Pinpoint the cell where the given text exists, returning its [X, Y] midpoint coordinate. 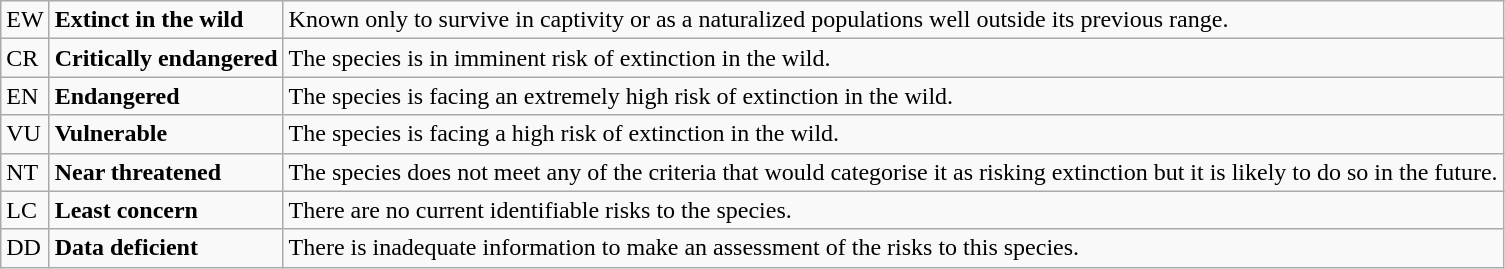
Critically endangered [166, 58]
LC [25, 210]
NT [25, 172]
Data deficient [166, 248]
Vulnerable [166, 134]
Known only to survive in captivity or as a naturalized populations well outside its previous range. [893, 20]
The species is in imminent risk of extinction in the wild. [893, 58]
The species is facing a high risk of extinction in the wild. [893, 134]
The species is facing an extremely high risk of extinction in the wild. [893, 96]
There is inadequate information to make an assessment of the risks to this species. [893, 248]
Endangered [166, 96]
There are no current identifiable risks to the species. [893, 210]
Near threatened [166, 172]
CR [25, 58]
EW [25, 20]
DD [25, 248]
VU [25, 134]
Extinct in the wild [166, 20]
Least concern [166, 210]
The species does not meet any of the criteria that would categorise it as risking extinction but it is likely to do so in the future. [893, 172]
EN [25, 96]
